Capture the cell that displays the provided text and extract its [x, y] central coordinate. 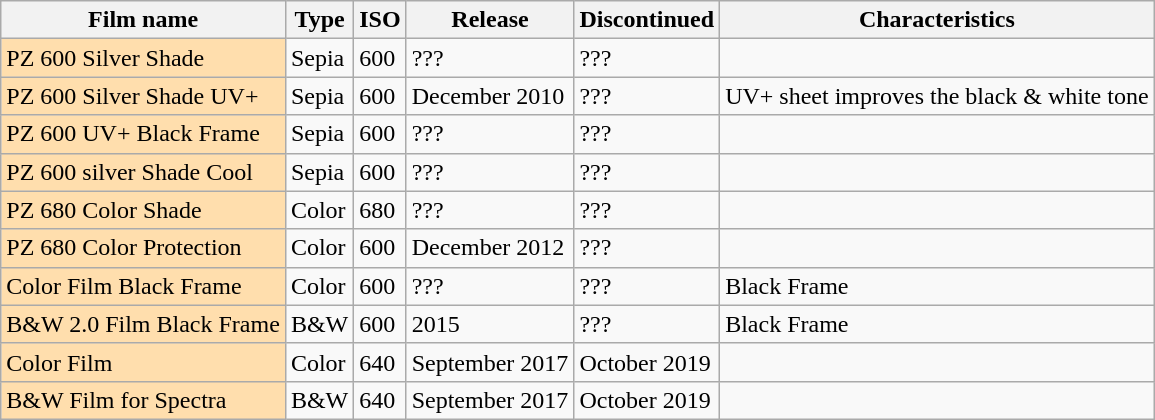
UV+ sheet improves the black & white tone [938, 96]
PZ 680 Color Shade [144, 210]
Film name [144, 20]
B&W Film for Spectra [144, 400]
Characteristics [938, 20]
2015 [490, 324]
Color Film Black Frame [144, 286]
PZ 600 silver Shade Cool [144, 172]
PZ 600 UV+ Black Frame [144, 134]
PZ 600 Silver Shade UV+ [144, 96]
B&W 2.0 Film Black Frame [144, 324]
Discontinued [647, 20]
PZ 600 Silver Shade [144, 58]
680 [380, 210]
December 2012 [490, 248]
Type [319, 20]
PZ 680 Color Protection [144, 248]
ISO [380, 20]
December 2010 [490, 96]
Release [490, 20]
Color Film [144, 362]
